Search for the cell housing the specified text and yield its [X, Y] center coordinate. 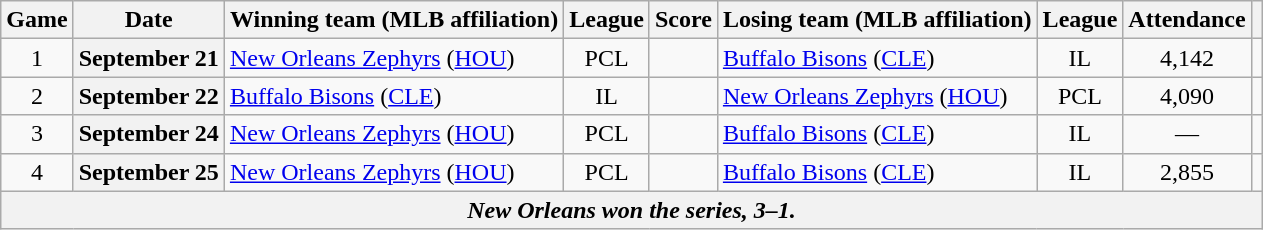
Score [683, 20]
Attendance [1187, 20]
Winning team (MLB affiliation) [394, 20]
September 22 [148, 96]
1 [37, 58]
— [1187, 134]
Game [37, 20]
2,855 [1187, 172]
September 21 [148, 58]
3 [37, 134]
Date [148, 20]
September 24 [148, 134]
2 [37, 96]
4 [37, 172]
New Orleans won the series, 3–1. [632, 210]
4,090 [1187, 96]
September 25 [148, 172]
4,142 [1187, 58]
Losing team (MLB affiliation) [877, 20]
